For the text-containing cell, return its midpoint in (X, Y) coordinate format. 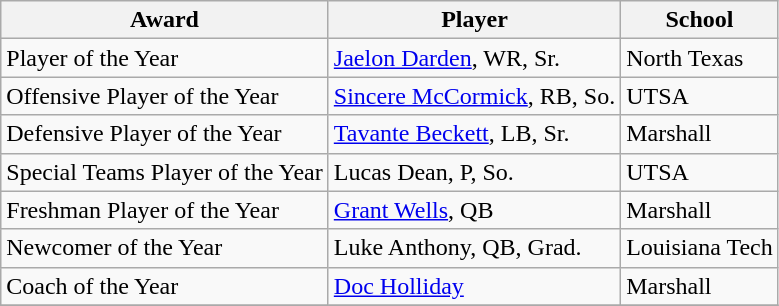
Doc Holliday (474, 286)
Player of the Year (165, 58)
Special Teams Player of the Year (165, 172)
North Texas (700, 58)
Freshman Player of the Year (165, 210)
Offensive Player of the Year (165, 96)
Grant Wells, QB (474, 210)
Newcomer of the Year (165, 248)
Tavante Beckett, LB, Sr. (474, 134)
School (700, 20)
Luke Anthony, QB, Grad. (474, 248)
Defensive Player of the Year (165, 134)
Louisiana Tech (700, 248)
Lucas Dean, P, So. (474, 172)
Award (165, 20)
Sincere McCormick, RB, So. (474, 96)
Jaelon Darden, WR, Sr. (474, 58)
Player (474, 20)
Coach of the Year (165, 286)
